Provide the [X, Y] coordinate of the cell's center where the given text is located.  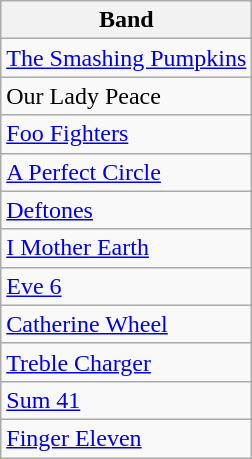
Deftones [126, 210]
I Mother Earth [126, 248]
Band [126, 20]
Eve 6 [126, 286]
Treble Charger [126, 362]
Our Lady Peace [126, 96]
The Smashing Pumpkins [126, 58]
Foo Fighters [126, 134]
Finger Eleven [126, 438]
Catherine Wheel [126, 324]
Sum 41 [126, 400]
A Perfect Circle [126, 172]
